Scan for the cell matching the given text and deliver its [X, Y] coordinate at center. 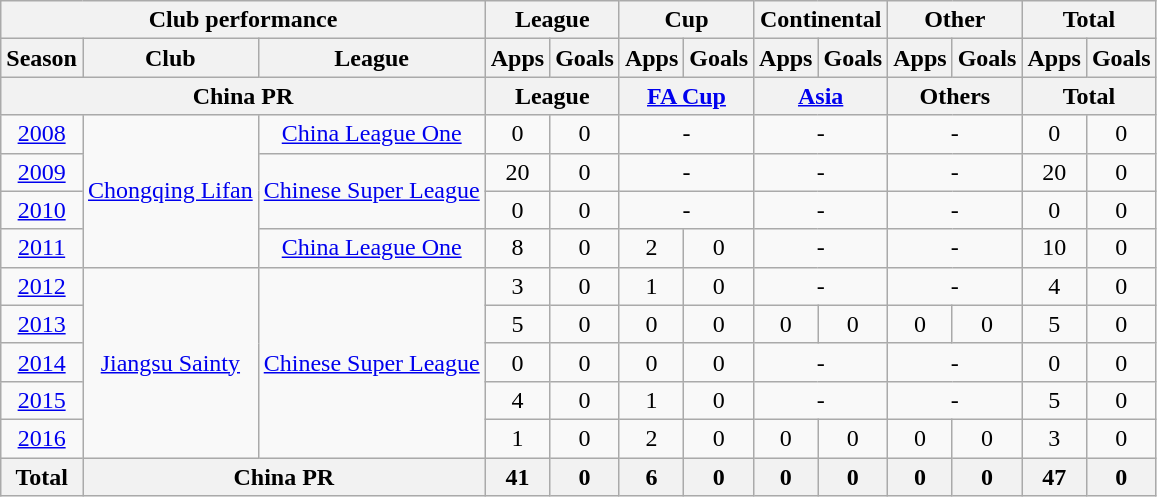
6 [651, 477]
Jiangsu Sainty [170, 362]
Club performance [243, 20]
Other [955, 20]
47 [1054, 477]
Season [42, 58]
Chongqing Lifan [170, 191]
8 [517, 248]
Others [955, 96]
Club [170, 58]
2013 [42, 324]
2012 [42, 286]
10 [1054, 248]
Continental [821, 20]
2014 [42, 362]
2015 [42, 400]
2010 [42, 210]
Cup [686, 20]
2011 [42, 248]
FA Cup [686, 96]
41 [517, 477]
2008 [42, 134]
Asia [821, 96]
2009 [42, 172]
2016 [42, 438]
